Capture the cell that displays the provided text and extract its (x, y) central coordinate. 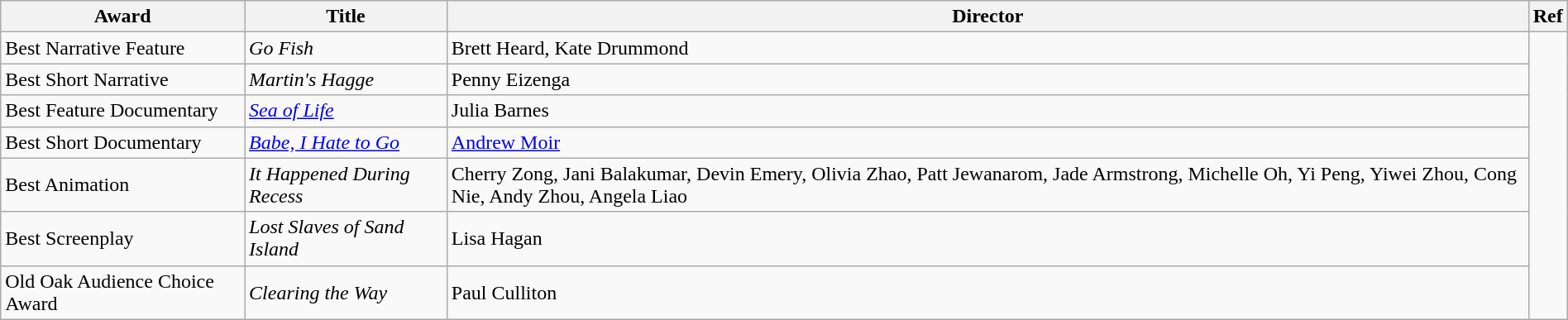
Best Screenplay (122, 238)
Best Short Narrative (122, 79)
Best Animation (122, 185)
Babe, I Hate to Go (346, 142)
Sea of Life (346, 111)
Penny Eizenga (987, 79)
Paul Culliton (987, 293)
Julia Barnes (987, 111)
Title (346, 17)
Best Narrative Feature (122, 48)
Old Oak Audience Choice Award (122, 293)
Lost Slaves of Sand Island (346, 238)
Best Short Documentary (122, 142)
Best Feature Documentary (122, 111)
Lisa Hagan (987, 238)
Director (987, 17)
Brett Heard, Kate Drummond (987, 48)
It Happened During Recess (346, 185)
Martin's Hagge (346, 79)
Andrew Moir (987, 142)
Award (122, 17)
Go Fish (346, 48)
Clearing the Way (346, 293)
Ref (1548, 17)
